Detect which cell encompasses the target text, then output its [X, Y] center coordinate. 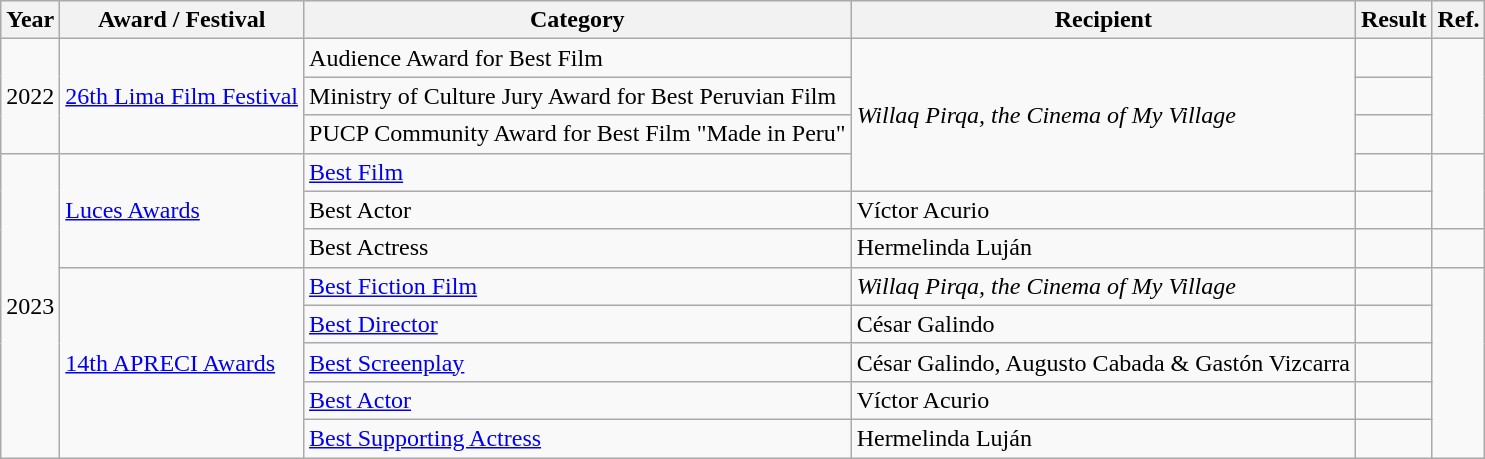
Category [578, 20]
14th APRECI Awards [182, 362]
Best Fiction Film [578, 286]
Ref. [1458, 20]
Result [1394, 20]
César Galindo [1103, 324]
Best Actress [578, 248]
Recipient [1103, 20]
PUCP Community Award for Best Film "Made in Peru" [578, 134]
Luces Awards [182, 210]
Year [30, 20]
Award / Festival [182, 20]
Best Film [578, 172]
Audience Award for Best Film [578, 58]
César Galindo, Augusto Cabada & Gastón Vizcarra [1103, 362]
2022 [30, 96]
Ministry of Culture Jury Award for Best Peruvian Film [578, 96]
2023 [30, 305]
Best Supporting Actress [578, 438]
Best Director [578, 324]
26th Lima Film Festival [182, 96]
Best Screenplay [578, 362]
